Scan for the cell matching the given text and deliver its (x, y) coordinate at center. 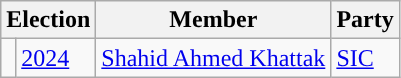
Party (365, 20)
Member (214, 20)
Election (48, 20)
Shahid Ahmed Khattak (214, 58)
2024 (56, 58)
SIC (365, 58)
